Capture the cell that displays the provided text and extract its (X, Y) central coordinate. 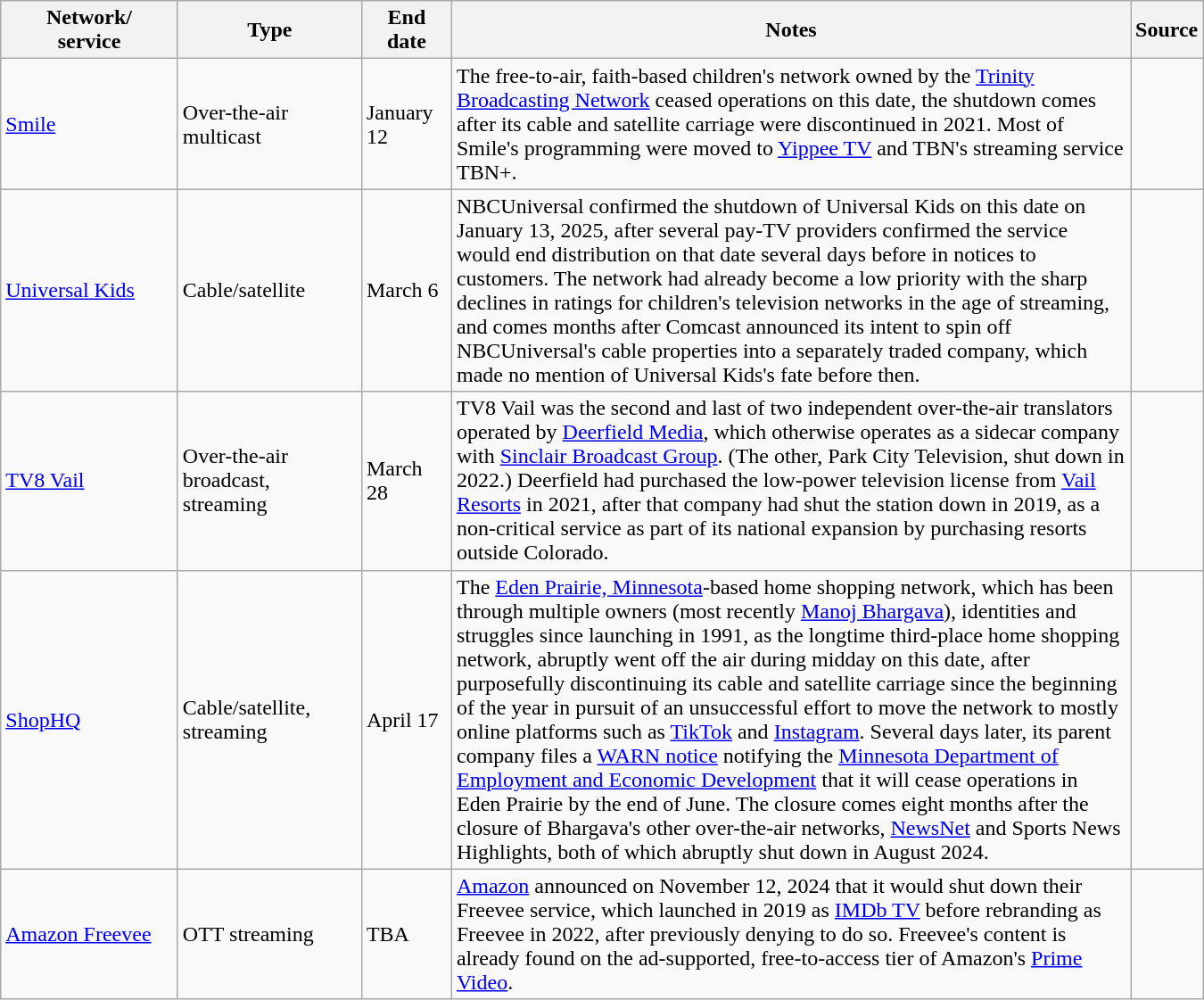
Notes (790, 30)
Amazon Freevee (89, 934)
OTT streaming (269, 934)
April 17 (407, 719)
Network/service (89, 30)
TV8 Vail (89, 481)
March 6 (407, 291)
January 12 (407, 124)
Source (1167, 30)
March 28 (407, 481)
Over-the-air broadcast, streaming (269, 481)
ShopHQ (89, 719)
Cable/satellite (269, 291)
End date (407, 30)
TBA (407, 934)
Cable/satellite, streaming (269, 719)
Over-the-air multicast (269, 124)
Smile (89, 124)
Universal Kids (89, 291)
Type (269, 30)
